Provide the (X, Y) coordinate of the cell's center where the given text is located.  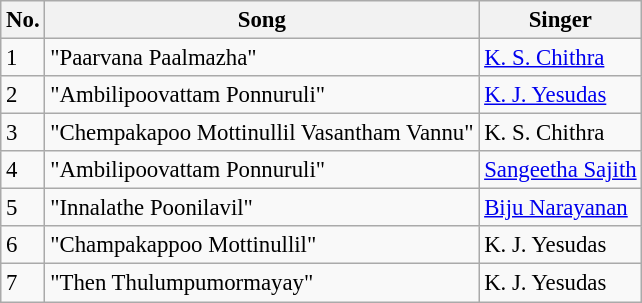
"Paarvana Paalmazha" (262, 58)
"Chempakapoo Mottinullil Vasantham Vannu" (262, 133)
Singer (560, 20)
4 (23, 170)
Sangeetha Sajith (560, 170)
7 (23, 283)
Song (262, 20)
5 (23, 208)
1 (23, 58)
3 (23, 133)
"Then Thulumpumormayay" (262, 283)
2 (23, 95)
Biju Narayanan (560, 208)
"Champakappoo Mottinullil" (262, 245)
No. (23, 20)
"Innalathe Poonilavil" (262, 208)
6 (23, 245)
